From the cell containing the given text, extract its center point as [x, y] coordinate. 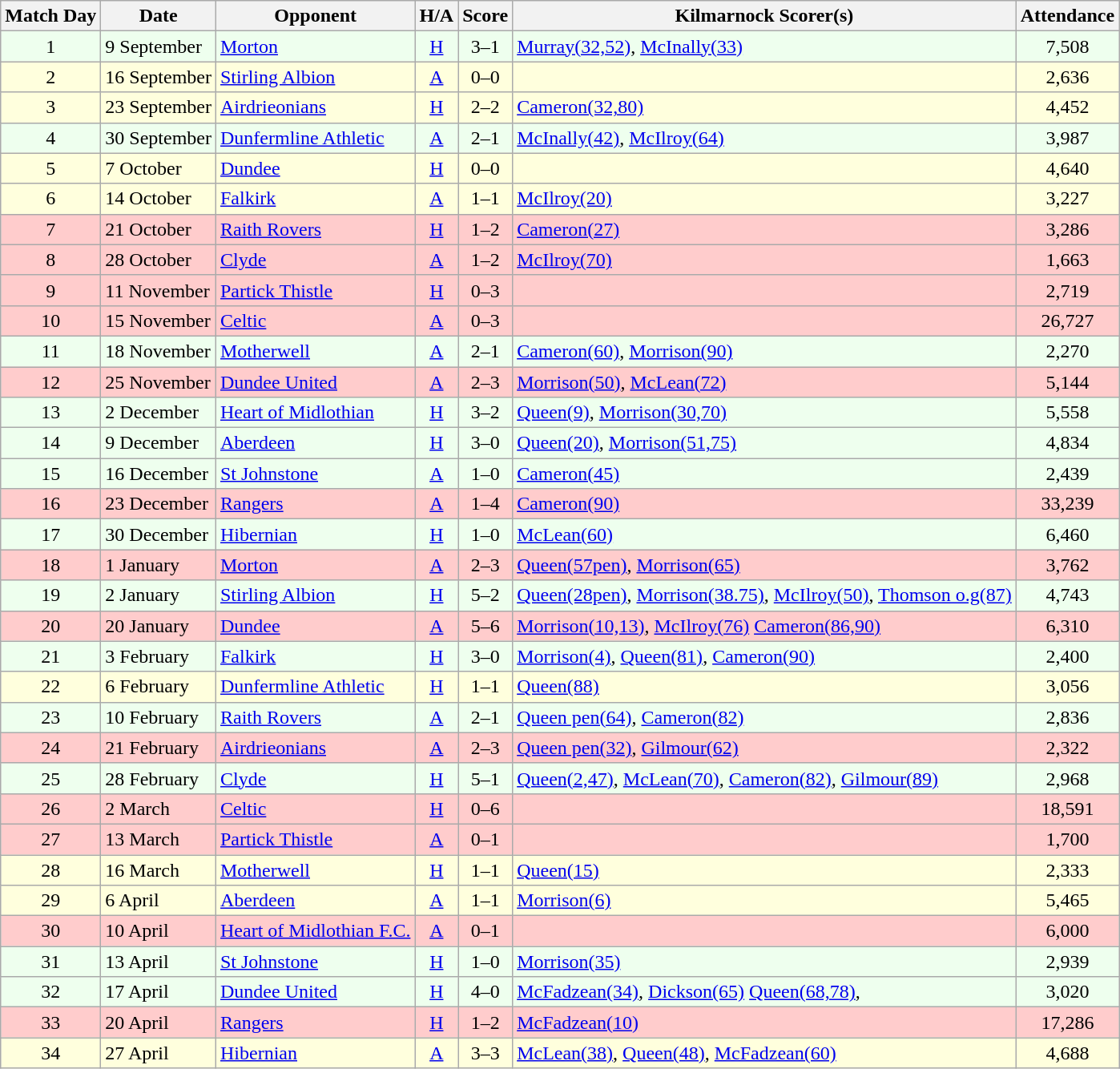
28 February [159, 778]
30 December [159, 534]
2,400 [1067, 656]
McFadzean(34), Dickson(65) Queen(68,78), [764, 992]
1–4 [485, 504]
4,688 [1067, 1053]
25 November [159, 382]
16 December [159, 474]
Cameron(32,80) [764, 107]
5 [51, 168]
2 March [159, 809]
22 [51, 687]
28 [51, 869]
6,460 [1067, 534]
2,719 [1067, 290]
3–3 [485, 1053]
13 [51, 413]
1,700 [1067, 839]
Morrison(4), Queen(81), Cameron(90) [764, 656]
17 April [159, 992]
6 February [159, 687]
13 March [159, 839]
4,743 [1067, 595]
1 January [159, 565]
27 [51, 839]
19 [51, 595]
McLean(38), Queen(48), McFadzean(60) [764, 1053]
2–2 [485, 107]
10 February [159, 717]
7 [51, 229]
18 [51, 565]
10 April [159, 931]
2 [51, 77]
32 [51, 992]
6 April [159, 901]
McFadzean(10) [764, 1023]
2,333 [1067, 869]
15 [51, 474]
Queen(9), Morrison(30,70) [764, 413]
5,558 [1067, 413]
5,144 [1067, 382]
Queen(88) [764, 687]
5–2 [485, 595]
4,640 [1067, 168]
21 [51, 656]
33 [51, 1023]
25 [51, 778]
5–6 [485, 626]
16 March [159, 869]
27 April [159, 1053]
10 [51, 321]
26,727 [1067, 321]
17 [51, 534]
4,452 [1067, 107]
31 [51, 962]
2,322 [1067, 748]
Queen(20), Morrison(51,75) [764, 443]
Morrison(50), McLean(72) [764, 382]
Date [159, 16]
14 [51, 443]
Kilmarnock Scorer(s) [764, 16]
McIlroy(70) [764, 260]
11 November [159, 290]
Queen pen(32), Gilmour(62) [764, 748]
20 January [159, 626]
13 April [159, 962]
McInally(42), McIlroy(64) [764, 138]
15 November [159, 321]
Match Day [51, 16]
14 October [159, 199]
3 [51, 107]
3,987 [1067, 138]
Queen pen(64), Cameron(82) [764, 717]
5,465 [1067, 901]
21 February [159, 748]
20 April [159, 1023]
26 [51, 809]
2 December [159, 413]
Cameron(60), Morrison(90) [764, 351]
7,508 [1067, 46]
18 November [159, 351]
3,056 [1067, 687]
16 September [159, 77]
2,636 [1067, 77]
33,239 [1067, 504]
0–6 [485, 809]
2,968 [1067, 778]
23 December [159, 504]
4–0 [485, 992]
McLean(60) [764, 534]
Queen(28pen), Morrison(38.75), McIlroy(50), Thomson o.g(87) [764, 595]
1,663 [1067, 260]
20 [51, 626]
23 September [159, 107]
30 September [159, 138]
Queen(2,47), McLean(70), Cameron(82), Gilmour(89) [764, 778]
Queen(15) [764, 869]
30 [51, 931]
McIlroy(20) [764, 199]
21 October [159, 229]
H/A [437, 16]
6,310 [1067, 626]
4,834 [1067, 443]
29 [51, 901]
9 September [159, 46]
28 October [159, 260]
3–1 [485, 46]
Score [485, 16]
2 January [159, 595]
7 October [159, 168]
23 [51, 717]
6 [51, 199]
Heart of Midlothian [315, 413]
3,020 [1067, 992]
2,836 [1067, 717]
3,286 [1067, 229]
Cameron(90) [764, 504]
18,591 [1067, 809]
Queen(57pen), Morrison(65) [764, 565]
3–2 [485, 413]
2,939 [1067, 962]
Cameron(45) [764, 474]
5–1 [485, 778]
34 [51, 1053]
24 [51, 748]
9 [51, 290]
1 [51, 46]
3,762 [1067, 565]
Heart of Midlothian F.C. [315, 931]
8 [51, 260]
Morrison(35) [764, 962]
Morrison(6) [764, 901]
Attendance [1067, 16]
16 [51, 504]
12 [51, 382]
Opponent [315, 16]
2,439 [1067, 474]
11 [51, 351]
6,000 [1067, 931]
3,227 [1067, 199]
Murray(32,52), McInally(33) [764, 46]
Cameron(27) [764, 229]
4 [51, 138]
2,270 [1067, 351]
9 December [159, 443]
17,286 [1067, 1023]
Morrison(10,13), McIlroy(76) Cameron(86,90) [764, 626]
3 February [159, 656]
